Locate the cell with the specified text and output its [x, y] center coordinate. 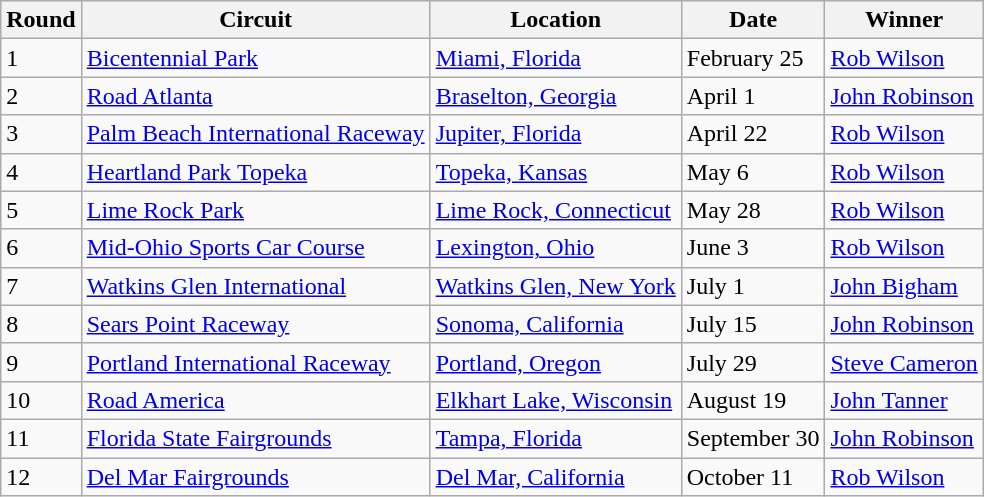
August 19 [753, 400]
Portland, Oregon [556, 362]
Tampa, Florida [556, 438]
Braselton, Georgia [556, 96]
Sonoma, California [556, 324]
April 22 [753, 134]
Date [753, 20]
Del Mar, California [556, 477]
July 1 [753, 286]
Mid-Ohio Sports Car Course [256, 248]
February 25 [753, 58]
May 6 [753, 172]
5 [41, 210]
Watkins Glen, New York [556, 286]
Lexington, Ohio [556, 248]
May 28 [753, 210]
Lime Rock Park [256, 210]
Heartland Park Topeka [256, 172]
Elkhart Lake, Wisconsin [556, 400]
Steve Cameron [904, 362]
Location [556, 20]
Topeka, Kansas [556, 172]
7 [41, 286]
3 [41, 134]
Miami, Florida [556, 58]
8 [41, 324]
Circuit [256, 20]
6 [41, 248]
2 [41, 96]
Round [41, 20]
Lime Rock, Connecticut [556, 210]
Jupiter, Florida [556, 134]
9 [41, 362]
Palm Beach International Raceway [256, 134]
John Bigham [904, 286]
June 3 [753, 248]
April 1 [753, 96]
Winner [904, 20]
Sears Point Raceway [256, 324]
Bicentennial Park [256, 58]
July 29 [753, 362]
July 15 [753, 324]
1 [41, 58]
4 [41, 172]
Portland International Raceway [256, 362]
September 30 [753, 438]
Road America [256, 400]
12 [41, 477]
11 [41, 438]
Road Atlanta [256, 96]
John Tanner [904, 400]
Florida State Fairgrounds [256, 438]
Del Mar Fairgrounds [256, 477]
October 11 [753, 477]
Watkins Glen International [256, 286]
10 [41, 400]
